Pinpoint the cell where the given text exists, returning its (X, Y) midpoint coordinate. 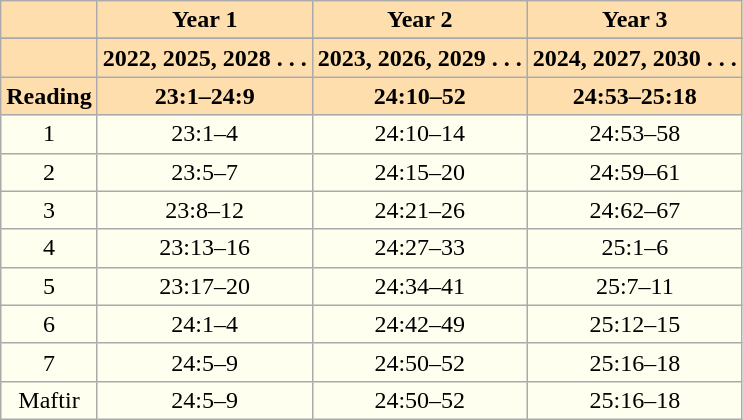
24:1–4 (204, 324)
6 (49, 324)
24:10–14 (420, 134)
23:1–4 (204, 134)
4 (49, 248)
2023, 2026, 2029 . . . (420, 58)
7 (49, 362)
25:7–11 (634, 286)
5 (49, 286)
2024, 2027, 2030 . . . (634, 58)
24:62–67 (634, 210)
25:1–6 (634, 248)
24:34–41 (420, 286)
24:10–52 (420, 96)
24:21–26 (420, 210)
Year 2 (420, 20)
3 (49, 210)
23:5–7 (204, 172)
24:53–58 (634, 134)
24:59–61 (634, 172)
25:12–15 (634, 324)
Maftir (49, 400)
2022, 2025, 2028 . . . (204, 58)
23:17–20 (204, 286)
Reading (49, 96)
23:13–16 (204, 248)
1 (49, 134)
23:1–24:9 (204, 96)
Year 1 (204, 20)
Year 3 (634, 20)
24:15–20 (420, 172)
24:27–33 (420, 248)
24:53–25:18 (634, 96)
23:8–12 (204, 210)
24:42–49 (420, 324)
2 (49, 172)
